Output the [X, Y] coordinate of the center of the cell containing the given text.  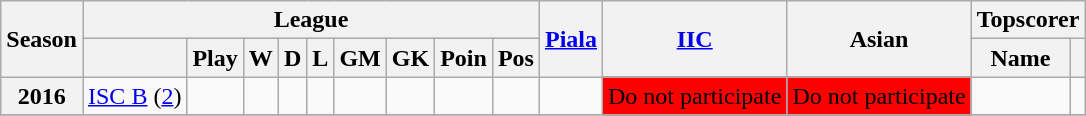
ISC B (2) [134, 96]
IIC [695, 39]
Name [1020, 58]
2016 [42, 96]
League [310, 20]
Topscorer [1028, 20]
Play [215, 58]
GM [360, 58]
Season [42, 39]
Asian [879, 39]
Poin [464, 58]
Pos [516, 58]
Piala [570, 39]
D [292, 58]
L [320, 58]
W [260, 58]
GK [410, 58]
